For the text-containing cell, return its midpoint in [x, y] coordinate format. 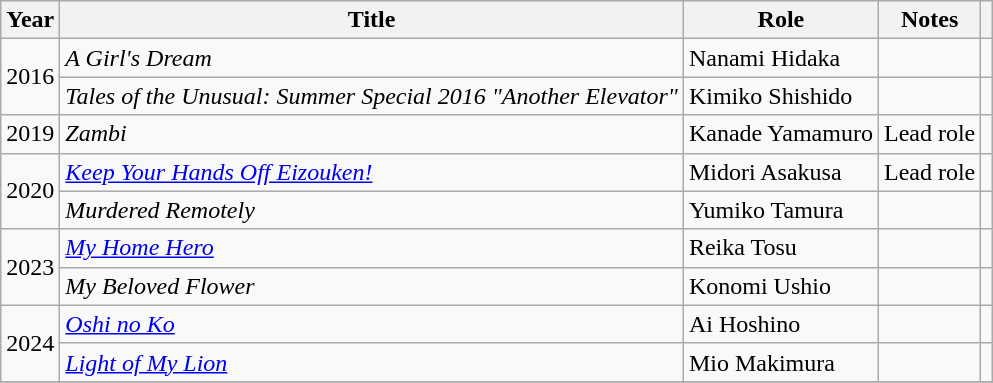
A Girl's Dream [372, 58]
Zambi [372, 134]
Tales of the Unusual: Summer Special 2016 "Another Elevator" [372, 96]
Midori Asakusa [780, 172]
Yumiko Tamura [780, 210]
Title [372, 20]
2016 [30, 77]
Murdered Remotely [372, 210]
Year [30, 20]
Konomi Ushio [780, 286]
Reika Tosu [780, 248]
Light of My Lion [372, 362]
2024 [30, 343]
Keep Your Hands Off Eizouken! [372, 172]
My Home Hero [372, 248]
Mio Makimura [780, 362]
2023 [30, 267]
Kanade Yamamuro [780, 134]
Ai Hoshino [780, 324]
2019 [30, 134]
2020 [30, 191]
My Beloved Flower [372, 286]
Notes [929, 20]
Role [780, 20]
Kimiko Shishido [780, 96]
Nanami Hidaka [780, 58]
Oshi no Ko [372, 324]
